Return the (X, Y) coordinate for the center point of the cell that contains the specified text.  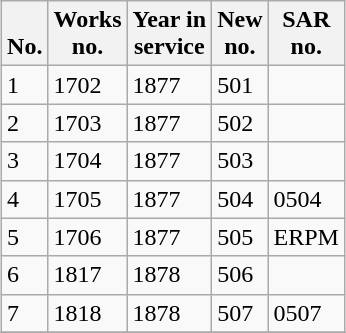
No. (25, 34)
ERPM (306, 237)
504 (240, 199)
Worksno. (88, 34)
502 (240, 123)
4 (25, 199)
503 (240, 161)
1703 (88, 123)
506 (240, 275)
6 (25, 275)
SARno. (306, 34)
7 (25, 313)
1818 (88, 313)
Year inservice (170, 34)
505 (240, 237)
1 (25, 85)
1706 (88, 237)
2 (25, 123)
Newno. (240, 34)
1702 (88, 85)
5 (25, 237)
1817 (88, 275)
1705 (88, 199)
3 (25, 161)
507 (240, 313)
0504 (306, 199)
0507 (306, 313)
1704 (88, 161)
501 (240, 85)
